Output the (x, y) coordinate of the center of the cell containing the given text.  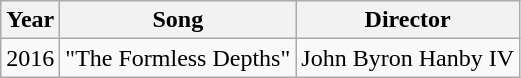
"The Formless Depths" (178, 58)
Song (178, 20)
Year (30, 20)
John Byron Hanby IV (408, 58)
2016 (30, 58)
Director (408, 20)
